Scan for the cell matching the given text and deliver its [X, Y] coordinate at center. 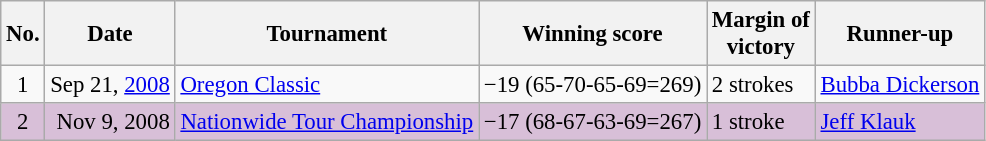
Winning score [593, 34]
Bubba Dickerson [900, 85]
1 stroke [762, 122]
No. [23, 34]
Runner-up [900, 34]
Tournament [326, 34]
Date [110, 34]
−19 (65-70-65-69=269) [593, 85]
2 [23, 122]
Oregon Classic [326, 85]
Nov 9, 2008 [110, 122]
Nationwide Tour Championship [326, 122]
2 strokes [762, 85]
Sep 21, 2008 [110, 85]
Margin ofvictory [762, 34]
Jeff Klauk [900, 122]
−17 (68-67-63-69=267) [593, 122]
1 [23, 85]
